Find where the given text appears and provide that cell's center as [X, Y] coordinate. 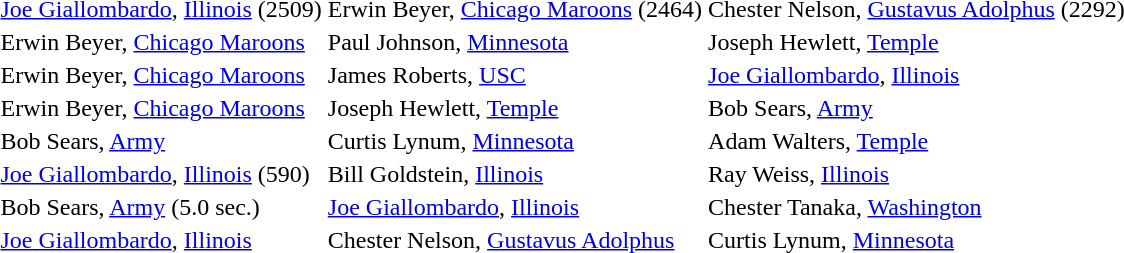
Joe Giallombardo, Illinois [514, 207]
Joseph Hewlett, Temple [514, 108]
James Roberts, USC [514, 75]
Curtis Lynum, Minnesota [514, 141]
Paul Johnson, Minnesota [514, 42]
Bill Goldstein, Illinois [514, 174]
